Identify which cell holds the provided text, then report its [x, y] central coordinate. 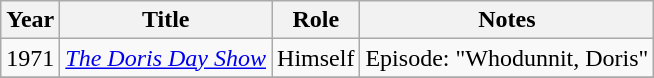
Episode: "Whodunnit, Doris" [507, 58]
1971 [30, 58]
Year [30, 20]
Himself [316, 58]
Title [166, 20]
Role [316, 20]
The Doris Day Show [166, 58]
Notes [507, 20]
